From the cell containing the given text, extract its center point as [x, y] coordinate. 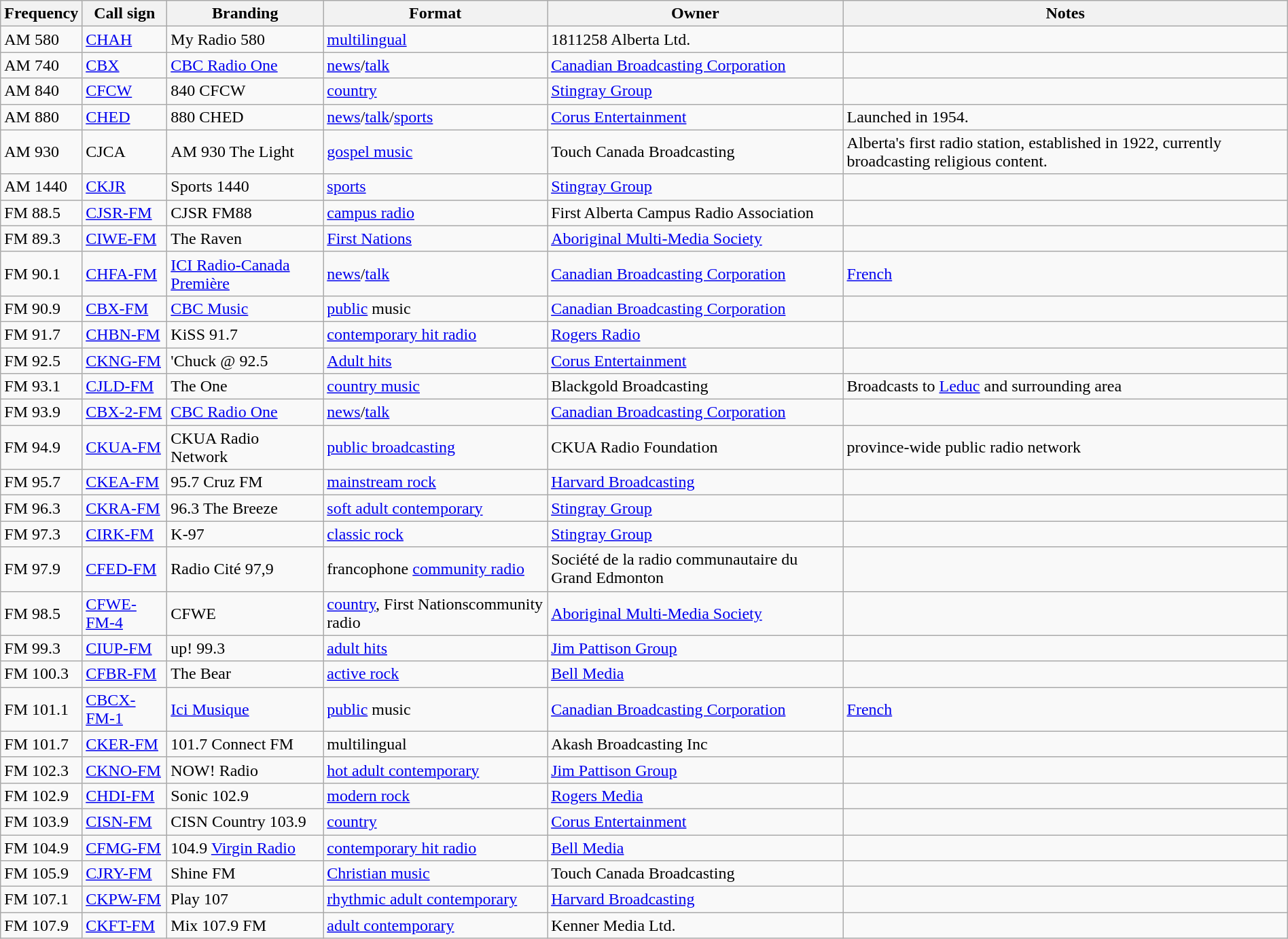
adult hits [435, 648]
CHDI-FM [125, 796]
Owner [696, 14]
CJRY-FM [125, 874]
CBX-2-FM [125, 412]
CHFA-FM [125, 273]
Format [435, 14]
Launched in 1954. [1065, 117]
AM 840 [41, 91]
CKUA Radio Foundation [696, 447]
CJSR-FM [125, 213]
CIRK-FM [125, 534]
campus radio [435, 213]
francophone community radio [435, 569]
CJLD-FM [125, 387]
CKPW-FM [125, 900]
FM 91.7 [41, 334]
FM 96.3 [41, 508]
ICI Radio-Canada Première [245, 273]
FM 107.9 [41, 925]
CJCA [125, 152]
Branding [245, 14]
public broadcasting [435, 447]
First Nations [435, 238]
FM 93.9 [41, 412]
hot adult contemporary [435, 770]
'Chuck @ 92.5 [245, 361]
FM 105.9 [41, 874]
880 CHED [245, 117]
CFWE [245, 613]
Ici Musique [245, 709]
CKNG-FM [125, 361]
CKRA-FM [125, 508]
CFBR-FM [125, 674]
classic rock [435, 534]
CISN-FM [125, 821]
The One [245, 387]
sports [435, 187]
CFCW [125, 91]
FM 98.5 [41, 613]
FM 93.1 [41, 387]
CISN Country 103.9 [245, 821]
Rogers Radio [696, 334]
KiSS 91.7 [245, 334]
Alberta's first radio station, established in 1922, currently broadcasting religious content. [1065, 152]
Notes [1065, 14]
Sonic 102.9 [245, 796]
CKUA-FM [125, 447]
Radio Cité 97,9 [245, 569]
FM 88.5 [41, 213]
rhythmic adult contemporary [435, 900]
My Radio 580 [245, 39]
AM 930 [41, 152]
CKNO-FM [125, 770]
AM 580 [41, 39]
FM 90.1 [41, 273]
FM 90.9 [41, 308]
101.7 Connect FM [245, 744]
96.3 The Breeze [245, 508]
Sports 1440 [245, 187]
active rock [435, 674]
Play 107 [245, 900]
province-wide public radio network [1065, 447]
CKUA Radio Network [245, 447]
Frequency [41, 14]
Call sign [125, 14]
FM 95.7 [41, 482]
Rogers Media [696, 796]
AM 880 [41, 117]
CIWE-FM [125, 238]
Adult hits [435, 361]
CHED [125, 117]
country, First Nationscommunity radio [435, 613]
Kenner Media Ltd. [696, 925]
AM 930 The Light [245, 152]
CJSR FM88 [245, 213]
840 CFCW [245, 91]
FM 89.3 [41, 238]
FM 103.9 [41, 821]
CIUP-FM [125, 648]
Société de la radio communautaire du Grand Edmonton [696, 569]
AM 740 [41, 65]
up! 99.3 [245, 648]
AM 1440 [41, 187]
gospel music [435, 152]
CFED-FM [125, 569]
First Alberta Campus Radio Association [696, 213]
FM 104.9 [41, 847]
NOW! Radio [245, 770]
country music [435, 387]
FM 101.1 [41, 709]
CFWE-FM-4 [125, 613]
CHBN-FM [125, 334]
CFMG-FM [125, 847]
Akash Broadcasting Inc [696, 744]
news/talk/sports [435, 117]
FM 92.5 [41, 361]
The Raven [245, 238]
FM 107.1 [41, 900]
FM 102.3 [41, 770]
adult contemporary [435, 925]
The Bear [245, 674]
95.7 Cruz FM [245, 482]
FM 97.3 [41, 534]
FM 102.9 [41, 796]
CBX [125, 65]
Mix 107.9 FM [245, 925]
CHAH [125, 39]
CBC Music [245, 308]
FM 101.7 [41, 744]
modern rock [435, 796]
Broadcasts to Leduc and surrounding area [1065, 387]
CBCX-FM-1 [125, 709]
Blackgold Broadcasting [696, 387]
Shine FM [245, 874]
CKJR [125, 187]
K-97 [245, 534]
CKEA-FM [125, 482]
FM 94.9 [41, 447]
1811258 Alberta Ltd. [696, 39]
CBX-FM [125, 308]
Christian music [435, 874]
FM 97.9 [41, 569]
CKER-FM [125, 744]
CKFT-FM [125, 925]
soft adult contemporary [435, 508]
FM 100.3 [41, 674]
mainstream rock [435, 482]
104.9 Virgin Radio [245, 847]
FM 99.3 [41, 648]
